Detect which cell encompasses the target text, then output its (x, y) center coordinate. 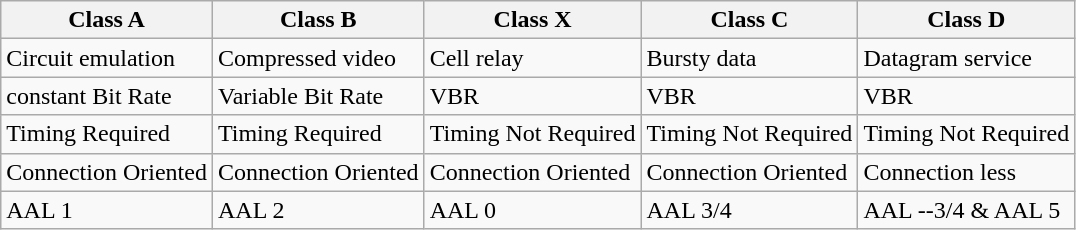
Variable Bit Rate (318, 96)
constant Bit Rate (107, 96)
Bursty data (750, 58)
Class B (318, 20)
Compressed video (318, 58)
AAL --3/4 & AAL 5 (966, 210)
Class C (750, 20)
Class D (966, 20)
AAL 3/4 (750, 210)
AAL 0 (532, 210)
Circuit emulation (107, 58)
AAL 1 (107, 210)
Connection less (966, 172)
AAL 2 (318, 210)
Class X (532, 20)
Datagram service (966, 58)
Class A (107, 20)
Cell relay (532, 58)
